Scan for the cell matching the given text and deliver its [x, y] coordinate at center. 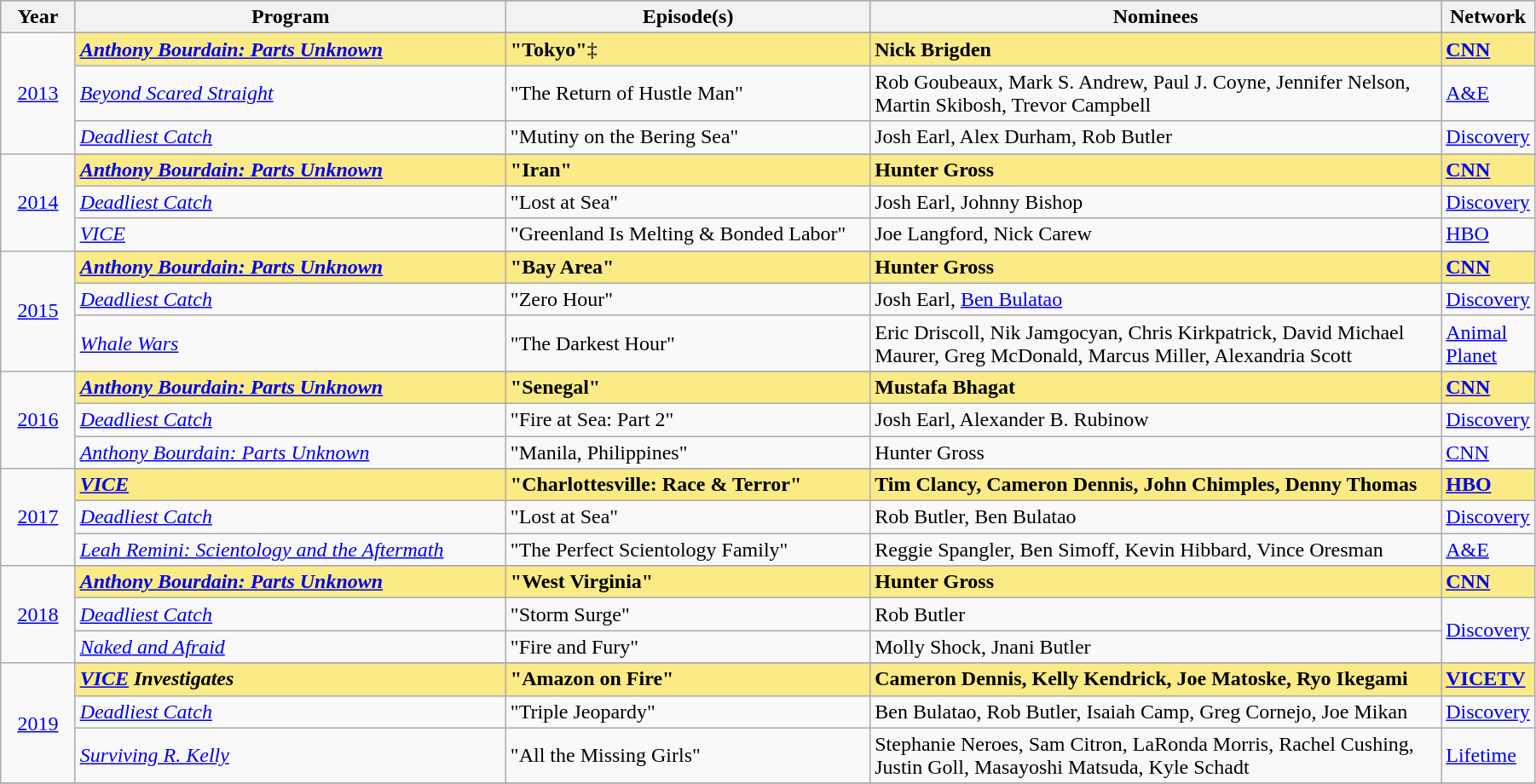
Josh Earl, Ben Bulatao [1156, 299]
Cameron Dennis, Kelly Kendrick, Joe Matoske, Ryo Ikegami [1156, 679]
Rob Butler [1156, 614]
Lifetime [1488, 755]
"Senegal" [687, 387]
"The Darkest Hour" [687, 343]
Program [290, 17]
"Iran" [687, 170]
Ben Bulatao, Rob Butler, Isaiah Camp, Greg Cornejo, Joe Mikan [1156, 712]
"Greenland Is Melting & Bonded Labor" [687, 234]
"Fire and Fury" [687, 647]
Nick Brigden [1156, 49]
VICE Investigates [290, 679]
Episode(s) [687, 17]
Animal Planet [1488, 343]
2013 [38, 94]
Network [1488, 17]
"The Return of Hustle Man" [687, 94]
Molly Shock, Jnani Butler [1156, 647]
"All the Missing Girls" [687, 755]
2018 [38, 614]
Rob Goubeaux, Mark S. Andrew, Paul J. Coyne, Jennifer Nelson, Martin Skibosh, Trevor Campbell [1156, 94]
Whale Wars [290, 343]
Nominees [1156, 17]
Naked and Afraid [290, 647]
Eric Driscoll, Nik Jamgocyan, Chris Kirkpatrick, David Michael Maurer, Greg McDonald, Marcus Miller, Alexandria Scott [1156, 343]
Stephanie Neroes, Sam Citron, LaRonda Morris, Rachel Cushing, Justin Goll, Masayoshi Matsuda, Kyle Schadt [1156, 755]
2015 [38, 310]
Joe Langford, Nick Carew [1156, 234]
"Charlottesville: Race & Terror" [687, 485]
"The Perfect Scientology Family" [687, 550]
"Tokyo"‡ [687, 49]
"Mutiny on the Bering Sea" [687, 137]
Tim Clancy, Cameron Dennis, John Chimples, Denny Thomas [1156, 485]
2019 [38, 723]
2014 [38, 202]
"Fire at Sea: Part 2" [687, 419]
Surviving R. Kelly [290, 755]
Reggie Spangler, Ben Simoff, Kevin Hibbard, Vince Oresman [1156, 550]
2017 [38, 517]
Beyond Scared Straight [290, 94]
Josh Earl, Alexander B. Rubinow [1156, 419]
Year [38, 17]
Leah Remini: Scientology and the Aftermath [290, 550]
Josh Earl, Alex Durham, Rob Butler [1156, 137]
2016 [38, 419]
"Triple Jeopardy" [687, 712]
Josh Earl, Johnny Bishop [1156, 202]
"Zero Hour" [687, 299]
Mustafa Bhagat [1156, 387]
Rob Butler, Ben Bulatao [1156, 517]
"Amazon on Fire" [687, 679]
"Storm Surge" [687, 614]
"West Virginia" [687, 582]
"Bay Area" [687, 267]
VICETV [1488, 679]
"Manila, Philippines" [687, 453]
